Capture the cell that displays the provided text and extract its [X, Y] central coordinate. 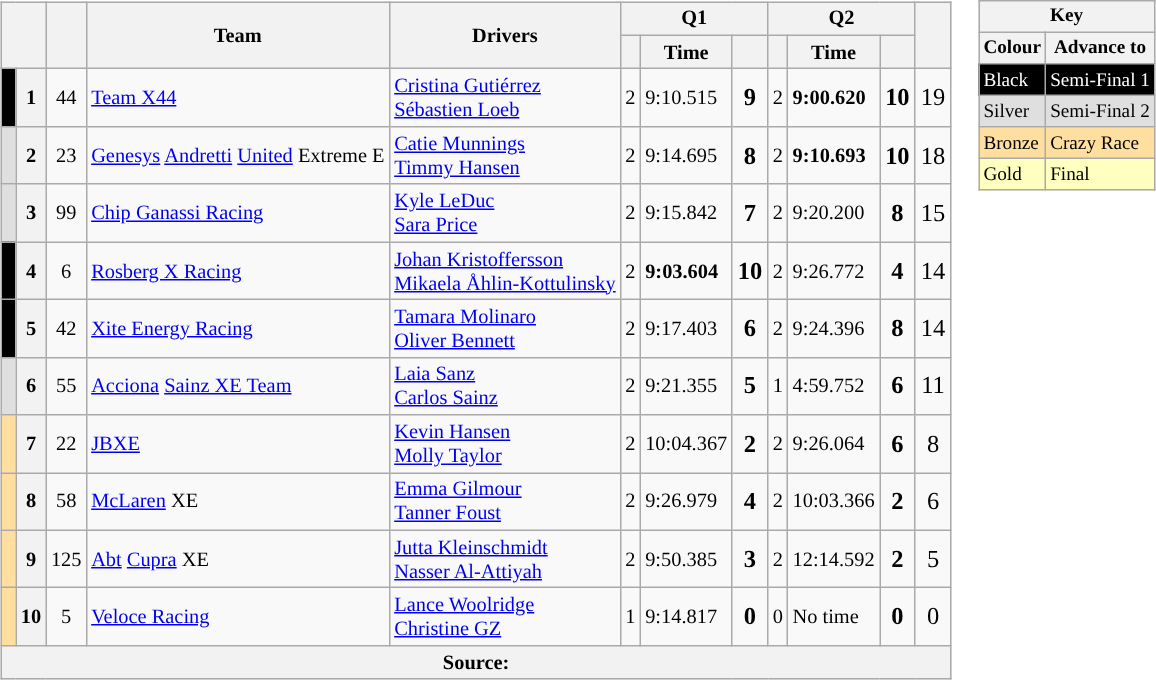
9:17.403 [686, 329]
10:03.366 [834, 502]
Colour [1012, 48]
JBXE [238, 444]
9:15.842 [686, 213]
Kyle LeDuc Sara Price [504, 213]
Johan Kristoffersson Mikaela Åhlin-Kottulinsky [504, 271]
Abt Cupra XE [238, 559]
Jutta Kleinschmidt Nasser Al-Attiyah [504, 559]
9:26.979 [686, 502]
9:00.620 [834, 98]
Chip Ganassi Racing [238, 213]
Gold [1012, 175]
44 [66, 98]
9:26.772 [834, 271]
Key [1067, 16]
Lance Woolridge Christine GZ [504, 617]
10:04.367 [686, 444]
Xite Energy Racing [238, 329]
Veloce Racing [238, 617]
9:21.355 [686, 386]
Semi-Final 2 [1100, 111]
Drivers [504, 36]
McLaren XE [238, 502]
9:10.515 [686, 98]
Semi-Final 1 [1100, 80]
23 [66, 156]
Team X44 [238, 98]
Laia Sanz Carlos Sainz [504, 386]
9:26.064 [834, 444]
11 [933, 386]
9:20.200 [834, 213]
Cristina Gutiérrez Sébastien Loeb [504, 98]
Black [1012, 80]
9:50.385 [686, 559]
12:14.592 [834, 559]
125 [66, 559]
Final [1100, 175]
Silver [1012, 111]
58 [66, 502]
Source: [476, 663]
Genesys Andretti United Extreme E [238, 156]
Tamara Molinaro Oliver Bennett [504, 329]
Crazy Race [1100, 143]
9:24.396 [834, 329]
9:03.604 [686, 271]
19 [933, 98]
Team [238, 36]
4:59.752 [834, 386]
18 [933, 156]
9:10.693 [834, 156]
Kevin Hansen Molly Taylor [504, 444]
Advance to [1100, 48]
Emma Gilmour Tanner Foust [504, 502]
55 [66, 386]
99 [66, 213]
Acciona Sainz XE Team [238, 386]
15 [933, 213]
Catie Munnings Timmy Hansen [504, 156]
No time [834, 617]
Q1 [694, 19]
9:14.817 [686, 617]
Rosberg X Racing [238, 271]
42 [66, 329]
22 [66, 444]
9:14.695 [686, 156]
Bronze [1012, 143]
Q2 [842, 19]
